Search for the cell housing the specified text and yield its (X, Y) center coordinate. 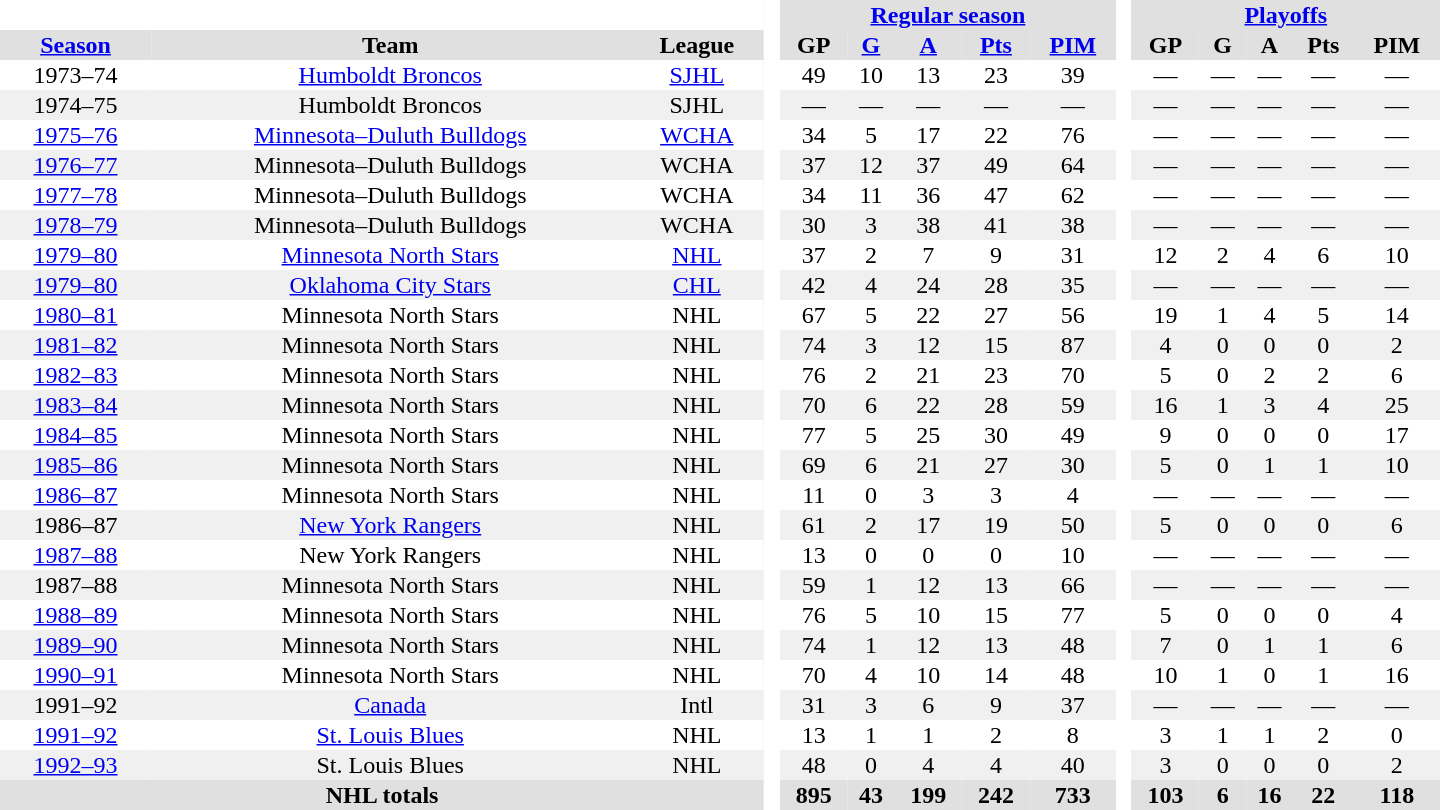
1976–77 (76, 165)
895 (814, 795)
Regular season (948, 15)
Season (76, 45)
67 (814, 315)
103 (1166, 795)
8 (1073, 735)
1975–76 (76, 135)
1992–93 (76, 765)
CHL (696, 285)
1981–82 (76, 345)
40 (1073, 765)
1974–75 (76, 105)
61 (814, 525)
Intl (696, 705)
35 (1073, 285)
36 (928, 195)
Playoffs (1286, 15)
League (696, 45)
64 (1073, 165)
87 (1073, 345)
47 (996, 195)
1977–78 (76, 195)
1982–83 (76, 375)
43 (872, 795)
199 (928, 795)
66 (1073, 585)
56 (1073, 315)
1980–81 (76, 315)
1983–84 (76, 405)
39 (1073, 75)
Oklahoma City Stars (390, 285)
NHL totals (382, 795)
1989–90 (76, 645)
69 (814, 465)
1984–85 (76, 435)
733 (1073, 795)
Team (390, 45)
1973–74 (76, 75)
62 (1073, 195)
42 (814, 285)
1990–91 (76, 675)
242 (996, 795)
1988–89 (76, 615)
24 (928, 285)
41 (996, 225)
Canada (390, 705)
50 (1073, 525)
1985–86 (76, 465)
1978–79 (76, 225)
118 (1397, 795)
